Output the (x, y) coordinate of the center of the cell containing the given text.  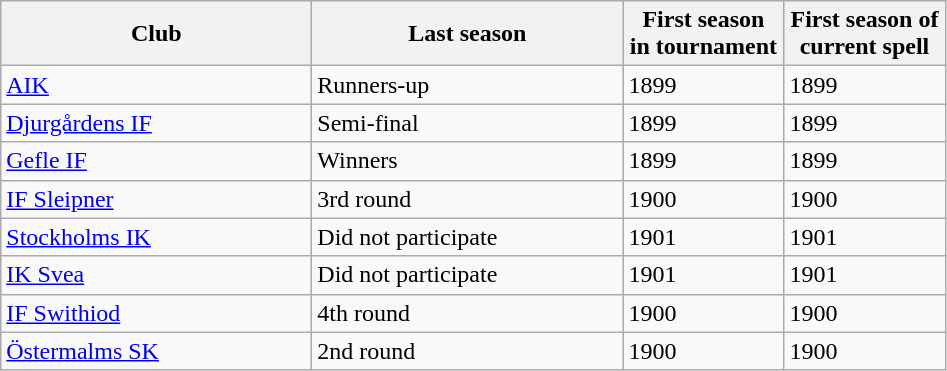
Semi-final (468, 123)
Gefle IF (156, 161)
Djurgårdens IF (156, 123)
Stockholms IK (156, 237)
Runners-up (468, 85)
Club (156, 34)
2nd round (468, 351)
Winners (468, 161)
Östermalms SK (156, 351)
4th round (468, 313)
Last season (468, 34)
First season ofcurrent spell (864, 34)
IK Svea (156, 275)
AIK (156, 85)
3rd round (468, 199)
IF Swithiod (156, 313)
IF Sleipner (156, 199)
First seasonin tournament (704, 34)
